Find where the given text appears and provide that cell's center as (x, y) coordinate. 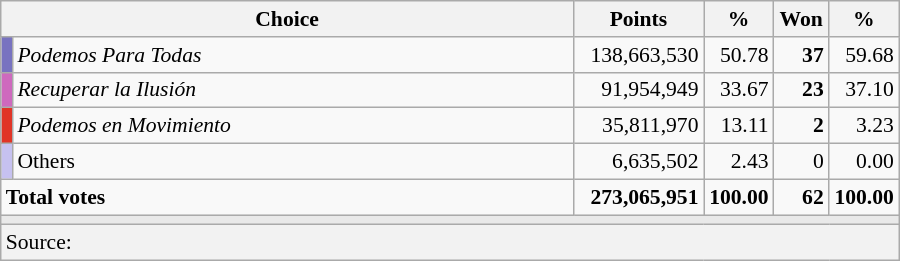
91,954,949 (638, 90)
50.78 (739, 55)
Source: (450, 243)
Podemos en Movimiento (292, 126)
37 (802, 55)
Choice (288, 19)
0.00 (864, 162)
Points (638, 19)
2.43 (739, 162)
6,635,502 (638, 162)
Recuperar la Ilusión (292, 90)
62 (802, 197)
37.10 (864, 90)
33.67 (739, 90)
59.68 (864, 55)
23 (802, 90)
3.23 (864, 126)
Won (802, 19)
273,065,951 (638, 197)
138,663,530 (638, 55)
2 (802, 126)
Others (292, 162)
Podemos Para Todas (292, 55)
13.11 (739, 126)
Total votes (288, 197)
35,811,970 (638, 126)
0 (802, 162)
